Search for the cell housing the specified text and yield its [x, y] center coordinate. 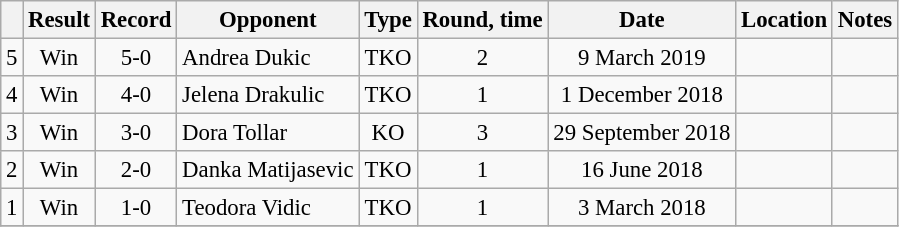
4 [12, 95]
Dora Tollar [268, 133]
1 December 2018 [642, 95]
3 March 2018 [642, 208]
29 September 2018 [642, 133]
9 March 2019 [642, 58]
Teodora Vidic [268, 208]
Jelena Drakulic [268, 95]
Opponent [268, 20]
Type [388, 20]
Date [642, 20]
Location [784, 20]
Danka Matijasevic [268, 170]
Record [136, 20]
3-0 [136, 133]
2-0 [136, 170]
5-0 [136, 58]
16 June 2018 [642, 170]
KO [388, 133]
Andrea Dukic [268, 58]
Notes [864, 20]
5 [12, 58]
1-0 [136, 208]
Result [60, 20]
Round, time [482, 20]
4-0 [136, 95]
